Pinpoint the cell where the given text exists, returning its (x, y) midpoint coordinate. 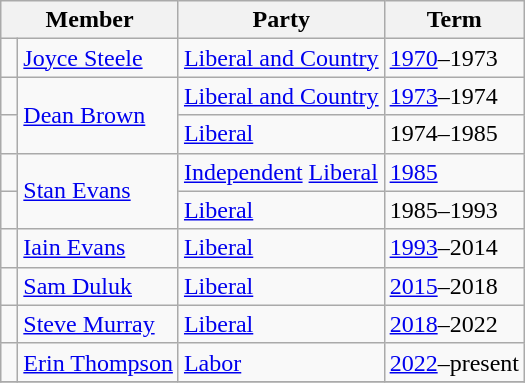
2022–present (454, 362)
1985–1993 (454, 210)
2015–2018 (454, 286)
1993–2014 (454, 248)
Labor (281, 362)
Iain Evans (98, 248)
Stan Evans (98, 191)
Joyce Steele (98, 58)
Sam Duluk (98, 286)
Term (454, 20)
1970–1973 (454, 58)
1973–1974 (454, 96)
Erin Thompson (98, 362)
Independent Liberal (281, 172)
Party (281, 20)
Member (90, 20)
Steve Murray (98, 324)
2018–2022 (454, 324)
Dean Brown (98, 115)
1985 (454, 172)
1974–1985 (454, 134)
